Pinpoint the cell where the given text exists, returning its [x, y] midpoint coordinate. 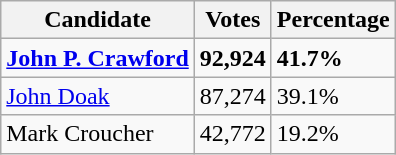
19.2% [333, 134]
42,772 [232, 134]
39.1% [333, 96]
John Doak [98, 96]
41.7% [333, 58]
Mark Croucher [98, 134]
87,274 [232, 96]
Percentage [333, 20]
Votes [232, 20]
John P. Crawford [98, 58]
92,924 [232, 58]
Candidate [98, 20]
